From the cell containing the given text, extract its center point as [X, Y] coordinate. 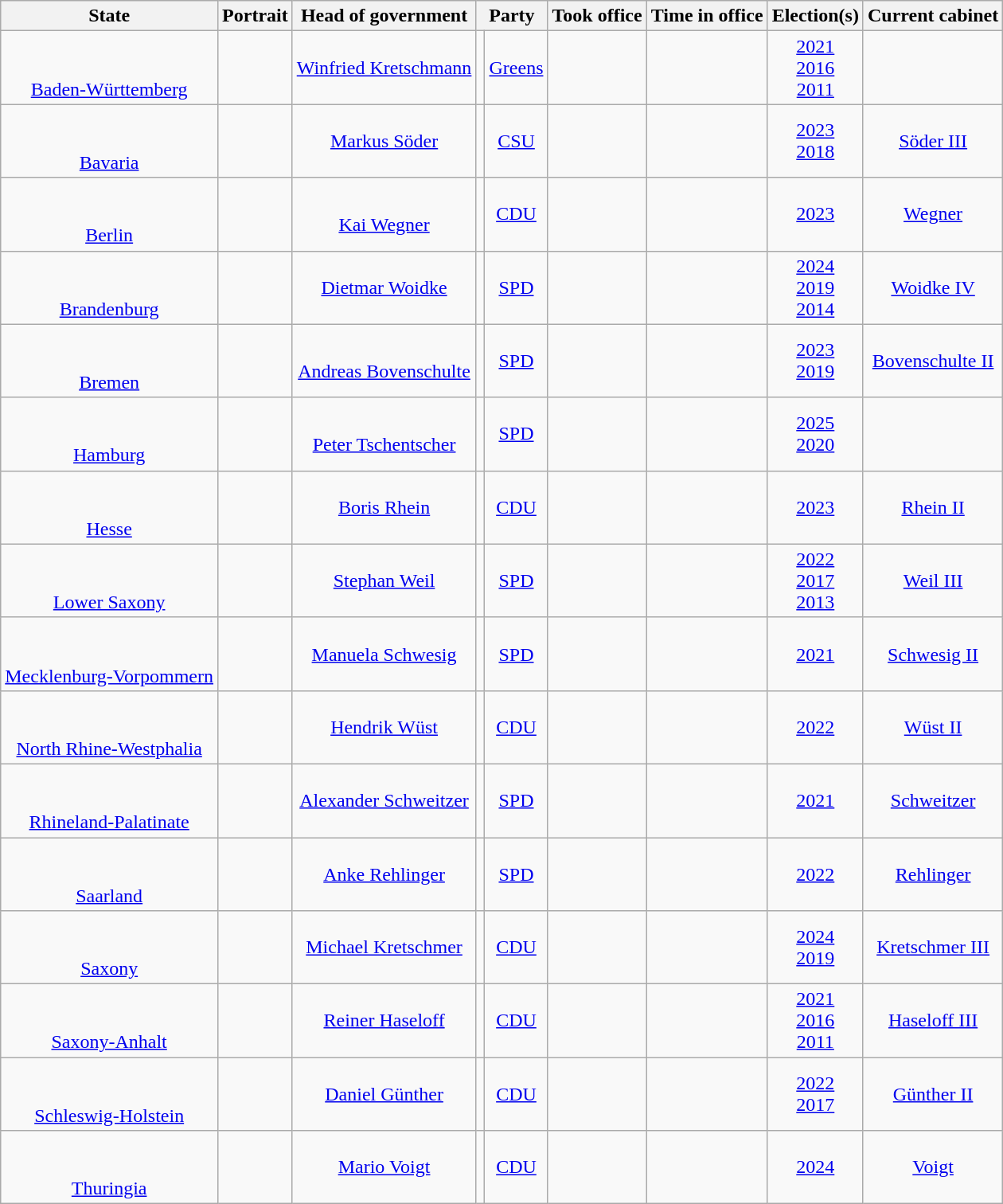
Winfried Kretschmann [384, 68]
Hamburg [110, 434]
Head of government [384, 16]
Took office [597, 16]
Thuringia [110, 1167]
Voigt [933, 1167]
Wegner [933, 214]
Schleswig-Holstein [110, 1094]
Hendrik Wüst [384, 727]
Peter Tschentscher [384, 434]
Reiner Haseloff [384, 1021]
20232018 [815, 141]
Brandenburg [110, 287]
Greens [516, 68]
Portrait [256, 16]
Haseloff III [933, 1021]
Stephan Weil [384, 580]
202220172013 [815, 580]
Current cabinet [933, 16]
Saxony [110, 948]
Baden-Württemberg [110, 68]
Hesse [110, 507]
Alexander Schweitzer [384, 800]
Bremen [110, 361]
Michael Kretschmer [384, 948]
Election(s) [815, 16]
20232019 [815, 361]
Woidke IV [933, 287]
Andreas Bovenschulte [384, 361]
Rhein II [933, 507]
Kai Wegner [384, 214]
Bovenschulte II [933, 361]
Schweitzer [933, 800]
Saxony-Anhalt [110, 1021]
20242019 [815, 948]
Rhineland-Palatinate [110, 800]
Kretschmer III [933, 948]
Günther II [933, 1094]
Manuela Schwesig [384, 654]
20252020 [815, 434]
Wüst II [933, 727]
Boris Rhein [384, 507]
Anke Rehlinger [384, 874]
Bavaria [110, 141]
State [110, 16]
Weil III [933, 580]
Schwesig II [933, 654]
20222017 [815, 1094]
2024 [815, 1167]
Mecklenburg-Vorpommern [110, 654]
Mario Voigt [384, 1167]
Rehlinger [933, 874]
North Rhine-Westphalia [110, 727]
Time in office [707, 16]
Söder III [933, 141]
Dietmar Woidke [384, 287]
Berlin [110, 214]
Saarland [110, 874]
Party [512, 16]
Lower Saxony [110, 580]
CSU [516, 141]
202420192014 [815, 287]
Markus Söder [384, 141]
Daniel Günther [384, 1094]
